Provide the [X, Y] coordinate of the cell's center where the given text is located.  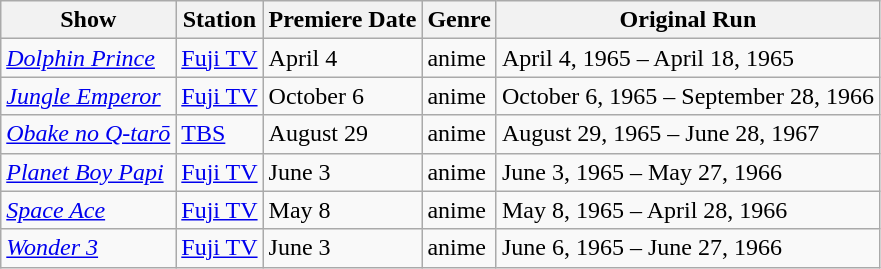
Premiere Date [342, 20]
May 8 [342, 210]
May 8, 1965 – April 28, 1966 [688, 210]
April 4 [342, 58]
Original Run [688, 20]
Wonder 3 [88, 248]
August 29 [342, 134]
Station [220, 20]
June 3, 1965 – May 27, 1966 [688, 172]
August 29, 1965 – June 28, 1967 [688, 134]
Obake no Q-tarō [88, 134]
Genre [460, 20]
Dolphin Prince [88, 58]
TBS [220, 134]
June 6, 1965 – June 27, 1966 [688, 248]
April 4, 1965 – April 18, 1965 [688, 58]
Show [88, 20]
October 6, 1965 – September 28, 1966 [688, 96]
Jungle Emperor [88, 96]
October 6 [342, 96]
Planet Boy Papi [88, 172]
Space Ace [88, 210]
